Determine the [X, Y] coordinate at the center of the cell enclosing the given text.  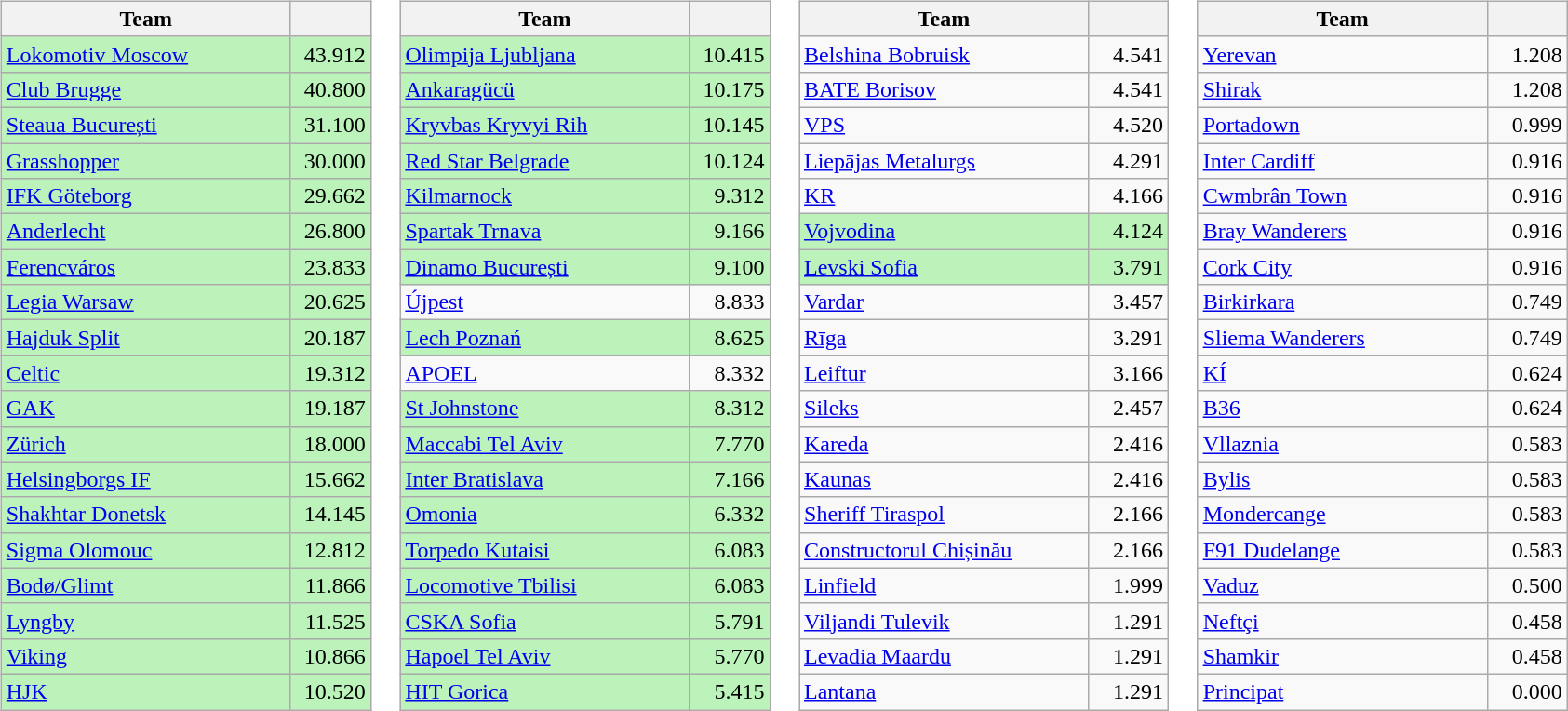
3.457 [1129, 302]
20.187 [330, 338]
Dinamo București [545, 267]
19.312 [330, 373]
KR [944, 196]
Red Star Belgrade [545, 161]
Lokomotiv Moscow [145, 54]
St Johnstone [545, 409]
Viking [145, 656]
3.791 [1129, 267]
29.662 [330, 196]
8.332 [730, 373]
Kilmarnock [545, 196]
Bodø/Glimt [145, 585]
Vojvodina [944, 232]
3.291 [1129, 338]
Shakhtar Donetsk [145, 515]
9.312 [730, 196]
Rīga [944, 338]
15.662 [330, 479]
9.166 [730, 232]
20.625 [330, 302]
11.866 [330, 585]
Hapoel Tel Aviv [545, 656]
43.912 [330, 54]
Vllaznia [1342, 444]
10.124 [730, 161]
8.312 [730, 409]
Liepājas Metalurgs [944, 161]
31.100 [330, 125]
26.800 [330, 232]
0.999 [1527, 125]
Steaua București [145, 125]
10.866 [330, 656]
Celtic [145, 373]
Újpest [545, 302]
Omonia [545, 515]
Birkirkara [1342, 302]
Cwmbrân Town [1342, 196]
Torpedo Kutaisi [545, 550]
APOEL [545, 373]
Shamkir [1342, 656]
Locomotive Tbilisi [545, 585]
Shirak [1342, 89]
CSKA Sofia [545, 621]
10.520 [330, 691]
5.770 [730, 656]
Sileks [944, 409]
Lyngby [145, 621]
10.145 [730, 125]
Belshina Bobruisk [944, 54]
2.457 [1129, 409]
Bray Wanderers [1342, 232]
Ferencváros [145, 267]
1.999 [1129, 585]
23.833 [330, 267]
Leiftur [944, 373]
Inter Cardiff [1342, 161]
Spartak Trnava [545, 232]
GAK [145, 409]
Olimpija Ljubljana [545, 54]
Kareda [944, 444]
18.000 [330, 444]
4.291 [1129, 161]
Sliema Wanderers [1342, 338]
F91 Dudelange [1342, 550]
Neftçi [1342, 621]
Vaduz [1342, 585]
Yerevan [1342, 54]
Vardar [944, 302]
HIT Gorica [545, 691]
9.100 [730, 267]
Helsingborgs IF [145, 479]
0.000 [1527, 691]
Mondercange [1342, 515]
IFK Göteborg [145, 196]
VPS [944, 125]
Bylis [1342, 479]
30.000 [330, 161]
Portadown [1342, 125]
Legia Warsaw [145, 302]
7.770 [730, 444]
4.124 [1129, 232]
Kryvbas Kryvyi Rih [545, 125]
6.332 [730, 515]
Anderlecht [145, 232]
Levadia Maardu [944, 656]
7.166 [730, 479]
12.812 [330, 550]
11.525 [330, 621]
14.145 [330, 515]
Constructorul Chișinău [944, 550]
Viljandi Tulevik [944, 621]
5.791 [730, 621]
Club Brugge [145, 89]
HJK [145, 691]
10.415 [730, 54]
10.175 [730, 89]
40.800 [330, 89]
Inter Bratislava [545, 479]
Lantana [944, 691]
Kaunas [944, 479]
4.166 [1129, 196]
8.625 [730, 338]
Linfield [944, 585]
Zürich [145, 444]
5.415 [730, 691]
4.520 [1129, 125]
Principat [1342, 691]
KÍ [1342, 373]
B36 [1342, 409]
Grasshopper [145, 161]
0.500 [1527, 585]
19.187 [330, 409]
8.833 [730, 302]
BATE Borisov [944, 89]
Levski Sofia [944, 267]
Ankaragücü [545, 89]
Lech Poznań [545, 338]
Cork City [1342, 267]
Maccabi Tel Aviv [545, 444]
Sheriff Tiraspol [944, 515]
3.166 [1129, 373]
Sigma Olomouc [145, 550]
Hajduk Split [145, 338]
